For the text-containing cell, return its midpoint in (x, y) coordinate format. 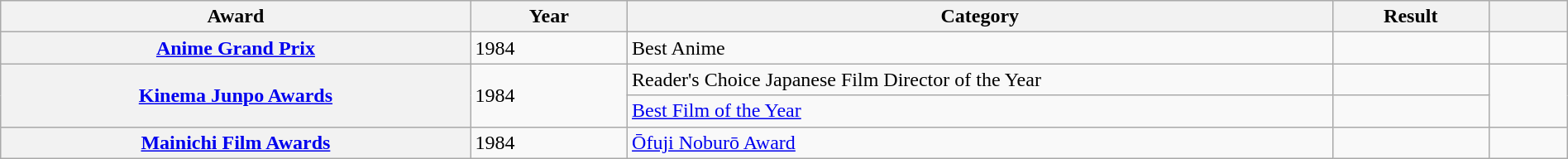
Ōfuji Noburō Award (981, 142)
Reader's Choice Japanese Film Director of the Year (981, 79)
Year (549, 17)
Award (236, 17)
Mainichi Film Awards (236, 142)
Kinema Junpo Awards (236, 95)
Anime Grand Prix (236, 48)
Best Film of the Year (981, 111)
Result (1411, 17)
Category (981, 17)
Best Anime (981, 48)
